Locate the cell with the specified text and output its (X, Y) center coordinate. 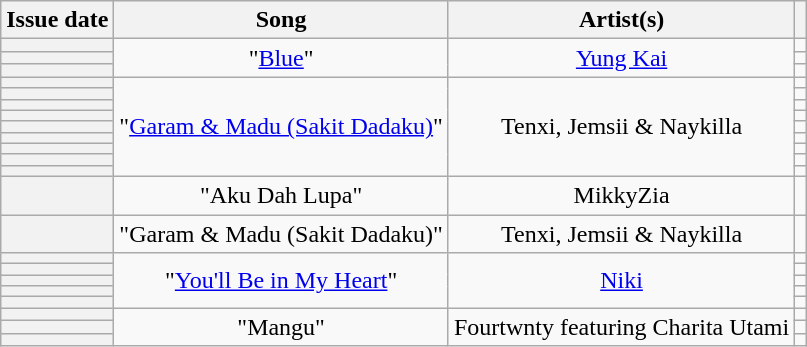
"You'll Be in My Heart" (282, 280)
MikkyZia (621, 195)
"Blue" (282, 58)
Fourtwnty featuring Charita Utami (621, 327)
"Mangu" (282, 327)
"Aku Dah Lupa" (282, 195)
Niki (621, 280)
Yung Kai (621, 58)
Song (282, 20)
Artist(s) (621, 20)
Issue date (58, 20)
